Return [X, Y] of the center of cell containing provided text 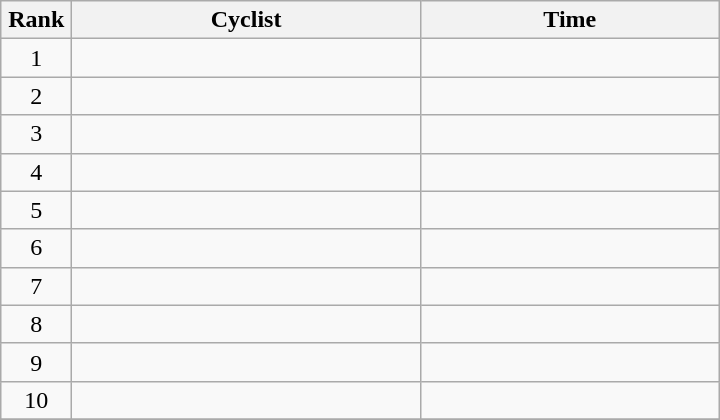
3 [36, 134]
Time [570, 20]
6 [36, 248]
10 [36, 400]
1 [36, 58]
5 [36, 210]
4 [36, 172]
Rank [36, 20]
2 [36, 96]
8 [36, 324]
9 [36, 362]
Cyclist [246, 20]
7 [36, 286]
